From the cell containing the given text, extract its center point as (X, Y) coordinate. 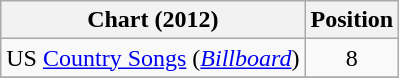
8 (352, 58)
Chart (2012) (153, 20)
US Country Songs (Billboard) (153, 58)
Position (352, 20)
